Identify which cell holds the provided text, then report its (X, Y) central coordinate. 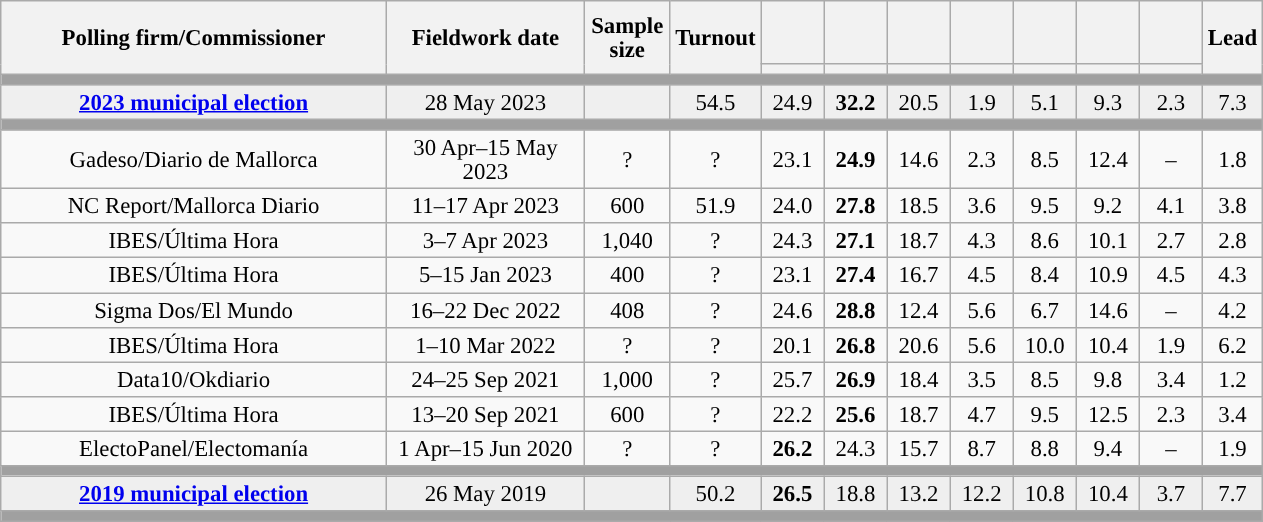
2019 municipal election (194, 494)
13.2 (918, 494)
13–20 Sep 2021 (485, 414)
Sigma Dos/El Mundo (194, 310)
2.7 (1170, 242)
10.0 (1044, 344)
400 (627, 276)
9.2 (1108, 206)
18.4 (918, 380)
6.7 (1044, 310)
11–17 Apr 2023 (485, 206)
8.7 (982, 448)
1,040 (627, 242)
5.1 (1044, 102)
4.2 (1232, 310)
16.7 (918, 276)
Sample size (627, 38)
16–22 Dec 2022 (485, 310)
3.6 (982, 206)
1–10 Mar 2022 (485, 344)
ElectoPanel/Electomanía (194, 448)
26 May 2019 (485, 494)
5–15 Jan 2023 (485, 276)
15.7 (918, 448)
1.8 (1232, 160)
27.4 (856, 276)
6.2 (1232, 344)
24.0 (792, 206)
25.7 (792, 380)
26.9 (856, 380)
20.1 (792, 344)
32.2 (856, 102)
3.7 (1170, 494)
51.9 (716, 206)
24.6 (792, 310)
7.3 (1232, 102)
Data10/Okdiario (194, 380)
20.5 (918, 102)
8.6 (1044, 242)
3.5 (982, 380)
2023 municipal election (194, 102)
18.5 (918, 206)
10.8 (1044, 494)
27.8 (856, 206)
1.2 (1232, 380)
12.2 (982, 494)
Gadeso/Diario de Mallorca (194, 160)
2.8 (1232, 242)
25.6 (856, 414)
8.4 (1044, 276)
30 Apr–15 May 2023 (485, 160)
1,000 (627, 380)
20.6 (918, 344)
22.2 (792, 414)
3–7 Apr 2023 (485, 242)
408 (627, 310)
27.1 (856, 242)
12.5 (1108, 414)
26.2 (792, 448)
8.8 (1044, 448)
26.5 (792, 494)
NC Report/Mallorca Diario (194, 206)
50.2 (716, 494)
10.1 (1108, 242)
28 May 2023 (485, 102)
28.8 (856, 310)
Lead (1232, 38)
3.8 (1232, 206)
Polling firm/Commissioner (194, 38)
4.1 (1170, 206)
24–25 Sep 2021 (485, 380)
18.8 (856, 494)
9.3 (1108, 102)
54.5 (716, 102)
10.9 (1108, 276)
9.8 (1108, 380)
26.8 (856, 344)
Turnout (716, 38)
7.7 (1232, 494)
1 Apr–15 Jun 2020 (485, 448)
Fieldwork date (485, 38)
4.7 (982, 414)
9.4 (1108, 448)
